For the text-containing cell, return its midpoint in (X, Y) coordinate format. 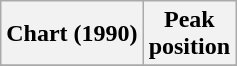
Peakposition (189, 34)
Chart (1990) (72, 34)
